Provide the [X, Y] coordinate of the cell's center where the given text is located.  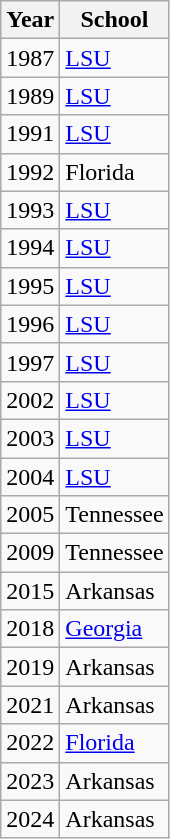
2022 [30, 743]
1996 [30, 324]
2019 [30, 667]
2004 [30, 477]
1995 [30, 286]
2018 [30, 629]
2005 [30, 515]
2024 [30, 819]
Year [30, 20]
1987 [30, 58]
Georgia [114, 629]
1993 [30, 210]
2009 [30, 553]
2003 [30, 438]
School [114, 20]
1992 [30, 172]
1989 [30, 96]
1991 [30, 134]
2021 [30, 705]
2023 [30, 781]
2002 [30, 400]
1997 [30, 362]
2015 [30, 591]
1994 [30, 248]
